Scan for the cell matching the given text and deliver its (X, Y) coordinate at center. 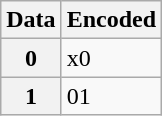
0 (31, 58)
01 (111, 96)
Data (31, 20)
x0 (111, 58)
Encoded (111, 20)
1 (31, 96)
